Locate the cell with the specified text and output its [X, Y] center coordinate. 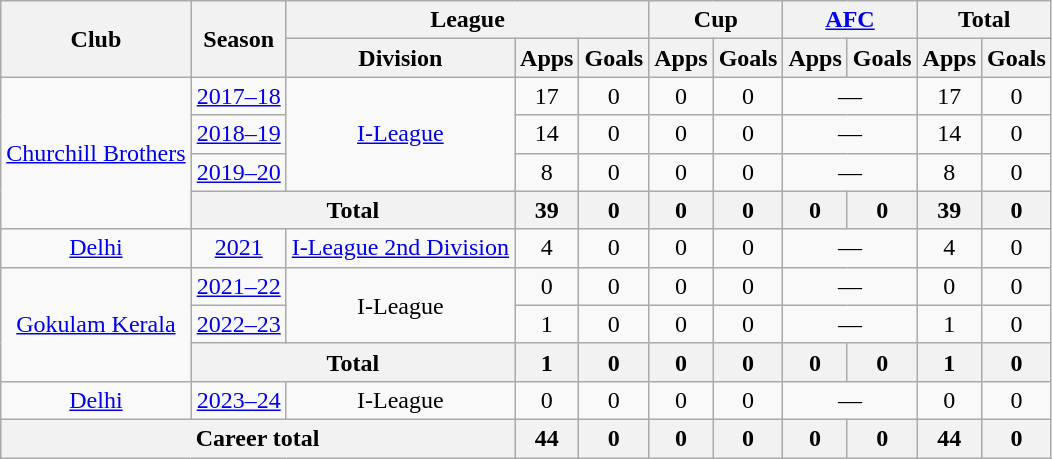
Gokulam Kerala [96, 324]
2019–20 [238, 172]
Career total [258, 438]
Churchill Brothers [96, 153]
2023–24 [238, 400]
2017–18 [238, 96]
Season [238, 39]
2021 [238, 248]
2021–22 [238, 286]
League [468, 20]
Division [400, 58]
2018–19 [238, 134]
2022–23 [238, 324]
Club [96, 39]
I-League 2nd Division [400, 248]
Cup [716, 20]
AFC [850, 20]
